Extract the [x, y] coordinate from the center of the cell holding the provided text.  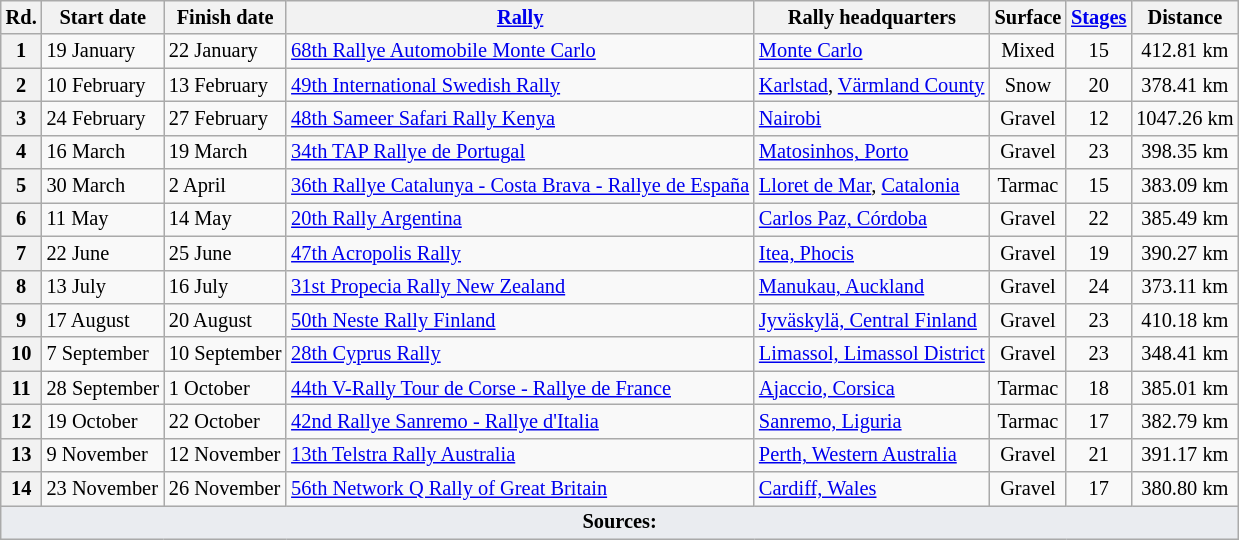
34th TAP Rallye de Portugal [520, 152]
3 [22, 118]
22 [1098, 219]
Sanremo, Liguria [872, 421]
385.49 km [1184, 219]
19 October [103, 421]
Manukau, Auckland [872, 287]
Rally headquarters [872, 17]
9 November [103, 455]
Stages [1098, 17]
24 [1098, 287]
Snow [1028, 85]
8 [22, 287]
390.27 km [1184, 253]
22 June [103, 253]
378.41 km [1184, 85]
30 March [103, 186]
44th V-Rally Tour de Corse - Rallye de France [520, 388]
47th Acropolis Rally [520, 253]
6 [22, 219]
2 [22, 85]
27 February [225, 118]
22 January [225, 51]
31st Propecia Rally New Zealand [520, 287]
Sources: [620, 522]
Start date [103, 17]
391.17 km [1184, 455]
68th Rallye Automobile Monte Carlo [520, 51]
1 [22, 51]
10 [22, 354]
385.01 km [1184, 388]
Ajaccio, Corsica [872, 388]
7 September [103, 354]
13 [22, 455]
20 [1098, 85]
Mixed [1028, 51]
383.09 km [1184, 186]
24 February [103, 118]
Lloret de Mar, Catalonia [872, 186]
5 [22, 186]
21 [1098, 455]
1047.26 km [1184, 118]
10 September [225, 354]
Karlstad, Värmland County [872, 85]
Carlos Paz, Córdoba [872, 219]
20th Rally Argentina [520, 219]
11 [22, 388]
373.11 km [1184, 287]
9 [22, 320]
Jyväskylä, Central Finland [872, 320]
11 May [103, 219]
410.18 km [1184, 320]
Matosinhos, Porto [872, 152]
19 [1098, 253]
49th International Swedish Rally [520, 85]
12 November [225, 455]
23 November [103, 489]
Nairobi [872, 118]
22 October [225, 421]
36th Rallye Catalunya - Costa Brava - Rallye de España [520, 186]
19 January [103, 51]
17 August [103, 320]
Distance [1184, 17]
10 February [103, 85]
13 February [225, 85]
42nd Rallye Sanremo - Rallye d'Italia [520, 421]
4 [22, 152]
26 November [225, 489]
412.81 km [1184, 51]
Limassol, Limassol District [872, 354]
16 March [103, 152]
2 April [225, 186]
Finish date [225, 17]
50th Neste Rally Finland [520, 320]
Surface [1028, 17]
19 March [225, 152]
Rally [520, 17]
Perth, Western Australia [872, 455]
14 May [225, 219]
1 October [225, 388]
Monte Carlo [872, 51]
14 [22, 489]
25 June [225, 253]
Itea, Phocis [872, 253]
382.79 km [1184, 421]
13 July [103, 287]
7 [22, 253]
Rd. [22, 17]
13th Telstra Rally Australia [520, 455]
18 [1098, 388]
20 August [225, 320]
16 July [225, 287]
Cardiff, Wales [872, 489]
398.35 km [1184, 152]
56th Network Q Rally of Great Britain [520, 489]
380.80 km [1184, 489]
348.41 km [1184, 354]
28th Cyprus Rally [520, 354]
48th Sameer Safari Rally Kenya [520, 118]
28 September [103, 388]
